Return the (X, Y) coordinate for the center point of the cell that contains the specified text.  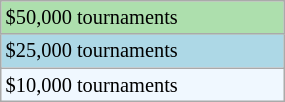
$50,000 tournaments (142, 17)
$25,000 tournaments (142, 51)
$10,000 tournaments (142, 85)
